Return the [X, Y] coordinate for the center point of the cell that contains the specified text.  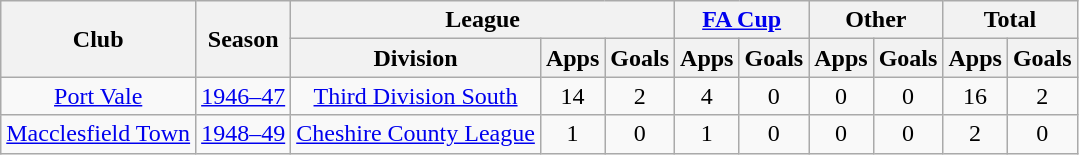
Third Division South [416, 96]
FA Cup [742, 20]
1946–47 [244, 96]
Port Vale [98, 96]
Cheshire County League [416, 134]
16 [975, 96]
Macclesfield Town [98, 134]
Total [1010, 20]
Club [98, 39]
Division [416, 58]
1948–49 [244, 134]
Season [244, 39]
League [483, 20]
Other [876, 20]
14 [572, 96]
4 [707, 96]
